Pinpoint the cell where the given text exists, returning its [x, y] midpoint coordinate. 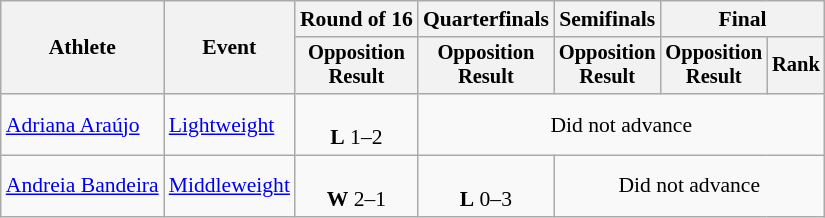
Semifinals [608, 19]
Andreia Bandeira [82, 186]
W 2–1 [356, 186]
Event [230, 48]
Rank [796, 66]
L 0–3 [486, 186]
Lightweight [230, 124]
Final [742, 19]
Round of 16 [356, 19]
Quarterfinals [486, 19]
Middleweight [230, 186]
L 1–2 [356, 124]
Adriana Araújo [82, 124]
Athlete [82, 48]
